Scan for the cell matching the given text and deliver its [x, y] coordinate at center. 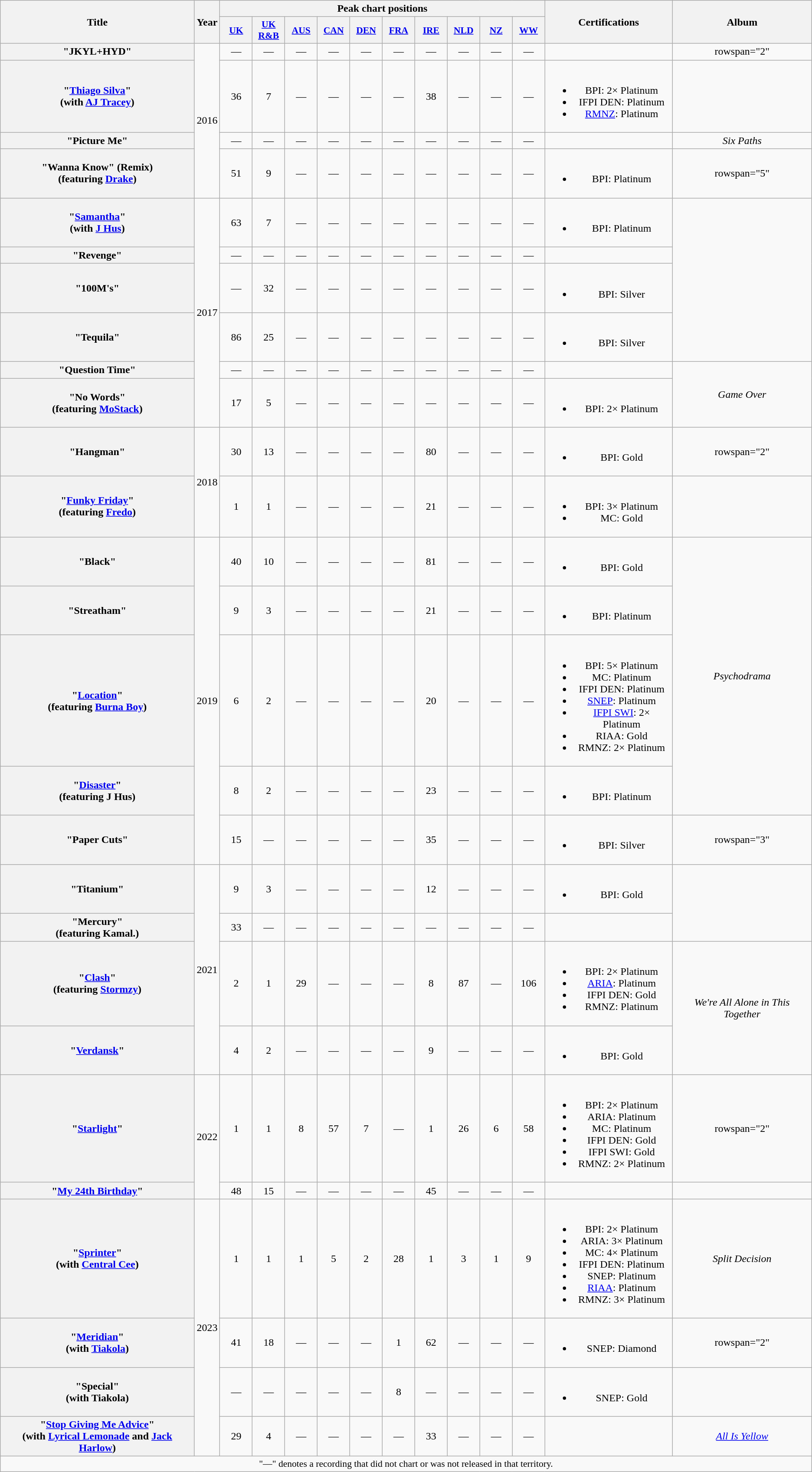
Game Over [742, 394]
86 [236, 337]
"My 24th Birthday" [97, 1190]
12 [431, 888]
32 [269, 288]
"No Words"(featuring MoStack) [97, 403]
40 [236, 561]
23 [431, 790]
87 [463, 984]
106 [528, 984]
10 [269, 561]
26 [463, 1128]
rowspan="3" [742, 840]
BPI: 2× Platinum [609, 403]
"Funky Friday"(featuring Fredo) [97, 507]
"Streatham" [97, 611]
We're All Alone in This Together [742, 1008]
FRA [398, 30]
"Verdansk" [97, 1050]
"Mercury"(featuring Kamal.) [97, 928]
20 [431, 701]
AUS [301, 30]
Six Paths [742, 141]
Psychodrama [742, 676]
25 [269, 337]
2022 [207, 1137]
"Thiago Silva"(with AJ Tracey) [97, 96]
UKR&B [269, 30]
Title [97, 22]
38 [431, 96]
"Revenge" [97, 255]
Album [742, 22]
80 [431, 452]
IRE [431, 30]
2018 [207, 482]
48 [236, 1190]
BPI: 2× PlatinumARIA: 3× PlatinumMC: 4× PlatinumIFPI DEN: PlatinumSNEP: PlatinumRIAA: PlatinumRMNZ: 3× Platinum [609, 1258]
BPI: 5× PlatinumMC: PlatinumIFPI DEN: PlatinumSNEP: PlatinumIFPI SWI: 2× PlatinumRIAA: GoldRMNZ: 2× Platinum [609, 701]
Peak chart positions [383, 9]
"—" denotes a recording that did not chart or was not released in that territory. [406, 1464]
36 [236, 96]
62 [431, 1342]
"Location"(featuring Burna Boy) [97, 701]
18 [269, 1342]
BPI: 3× PlatinumMC: Gold [609, 507]
"Paper Cuts" [97, 840]
Certifications [609, 22]
"Picture Me" [97, 141]
51 [236, 174]
"Special"(with Tiakola) [97, 1392]
"Titanium" [97, 888]
Year [207, 22]
"Meridian"(with Tiakola) [97, 1342]
58 [528, 1128]
28 [398, 1258]
UK [236, 30]
BPI: 2× PlatinumARIA: PlatinumMC: PlatinumIFPI DEN: GoldIFPI SWI: GoldRMNZ: 2× Platinum [609, 1128]
2019 [207, 701]
13 [269, 452]
SNEP: Diamond [609, 1342]
DEN [366, 30]
35 [431, 840]
"Sprinter"(with Central Cee) [97, 1258]
BPI: 2× PlatinumIFPI DEN: PlatinumRMNZ: Platinum [609, 96]
rowspan="5" [742, 174]
"Stop Giving Me Advice"(with Lyrical Lemonade and Jack Harlow) [97, 1436]
"Hangman" [97, 452]
SNEP: Gold [609, 1392]
30 [236, 452]
81 [431, 561]
2023 [207, 1328]
"Starlight" [97, 1128]
41 [236, 1342]
CAN [334, 30]
"Tequila" [97, 337]
63 [236, 222]
57 [334, 1128]
"Clash"(featuring Stormzy) [97, 984]
45 [431, 1190]
"JKYL+HYD" [97, 52]
"Black" [97, 561]
2017 [207, 312]
2021 [207, 969]
All Is Yellow [742, 1436]
Split Decision [742, 1258]
BPI: 2× PlatinumARIA: PlatinumIFPI DEN: GoldRMNZ: Platinum [609, 984]
WW [528, 30]
"Disaster"(featuring J Hus) [97, 790]
17 [236, 403]
"100M's" [97, 288]
NLD [463, 30]
2016 [207, 121]
"Question Time" [97, 370]
"Samantha"(with J Hus) [97, 222]
"Wanna Know" (Remix)(featuring Drake) [97, 174]
NZ [496, 30]
